Detect which cell encompasses the target text, then output its [x, y] center coordinate. 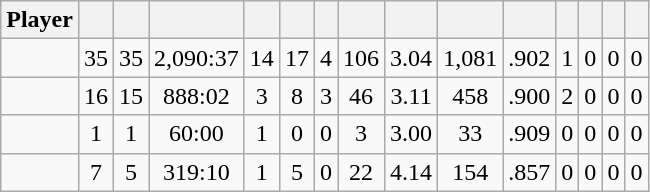
33 [470, 134]
8 [296, 96]
2,090:37 [197, 58]
.902 [530, 58]
22 [362, 172]
3.11 [412, 96]
106 [362, 58]
888:02 [197, 96]
15 [132, 96]
4 [326, 58]
154 [470, 172]
16 [96, 96]
60:00 [197, 134]
46 [362, 96]
7 [96, 172]
14 [262, 58]
.900 [530, 96]
1,081 [470, 58]
.857 [530, 172]
3.00 [412, 134]
458 [470, 96]
Player [40, 20]
.909 [530, 134]
2 [568, 96]
17 [296, 58]
3.04 [412, 58]
4.14 [412, 172]
319:10 [197, 172]
